Scan for the cell matching the given text and deliver its [X, Y] coordinate at center. 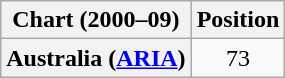
73 [238, 58]
Australia (ARIA) [96, 58]
Position [238, 20]
Chart (2000–09) [96, 20]
